Provide the (X, Y) coordinate of the cell's center where the given text is located.  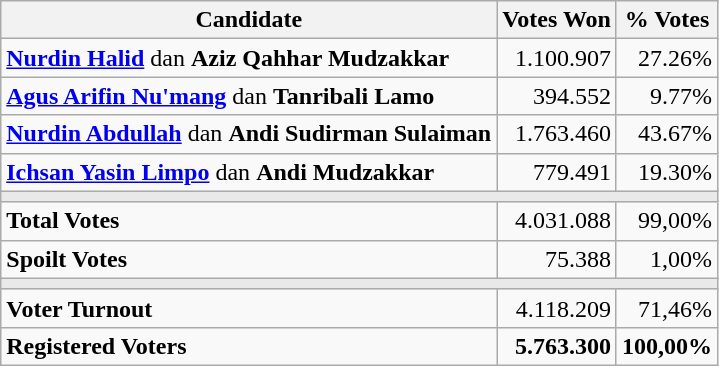
779.491 (557, 172)
394.552 (557, 96)
9.77% (666, 96)
4.118.209 (557, 308)
Nurdin Abdullah dan Andi Sudirman Sulaiman (249, 134)
Agus Arifin Nu'mang dan Tanribali Lamo (249, 96)
Voter Turnout (249, 308)
75.388 (557, 259)
4.031.088 (557, 221)
Registered Voters (249, 346)
5.763.300 (557, 346)
19.30% (666, 172)
1.100.907 (557, 58)
Candidate (249, 20)
Ichsan Yasin Limpo dan Andi Mudzakkar (249, 172)
1.763.460 (557, 134)
99,00% (666, 221)
% Votes (666, 20)
1,00% (666, 259)
71,46% (666, 308)
43.67% (666, 134)
Spoilt Votes (249, 259)
Nurdin Halid dan Aziz Qahhar Mudzakkar (249, 58)
Votes Won (557, 20)
100,00% (666, 346)
Total Votes (249, 221)
27.26% (666, 58)
